Detect which cell encompasses the target text, then output its (x, y) center coordinate. 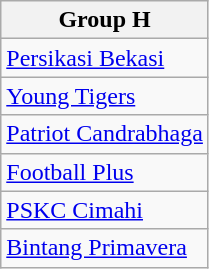
Persikasi Bekasi (105, 58)
PSKC Cimahi (105, 210)
Patriot Candrabhaga (105, 134)
Group H (105, 20)
Bintang Primavera (105, 248)
Young Tigers (105, 96)
Football Plus (105, 172)
